Capture the cell that displays the provided text and extract its [X, Y] central coordinate. 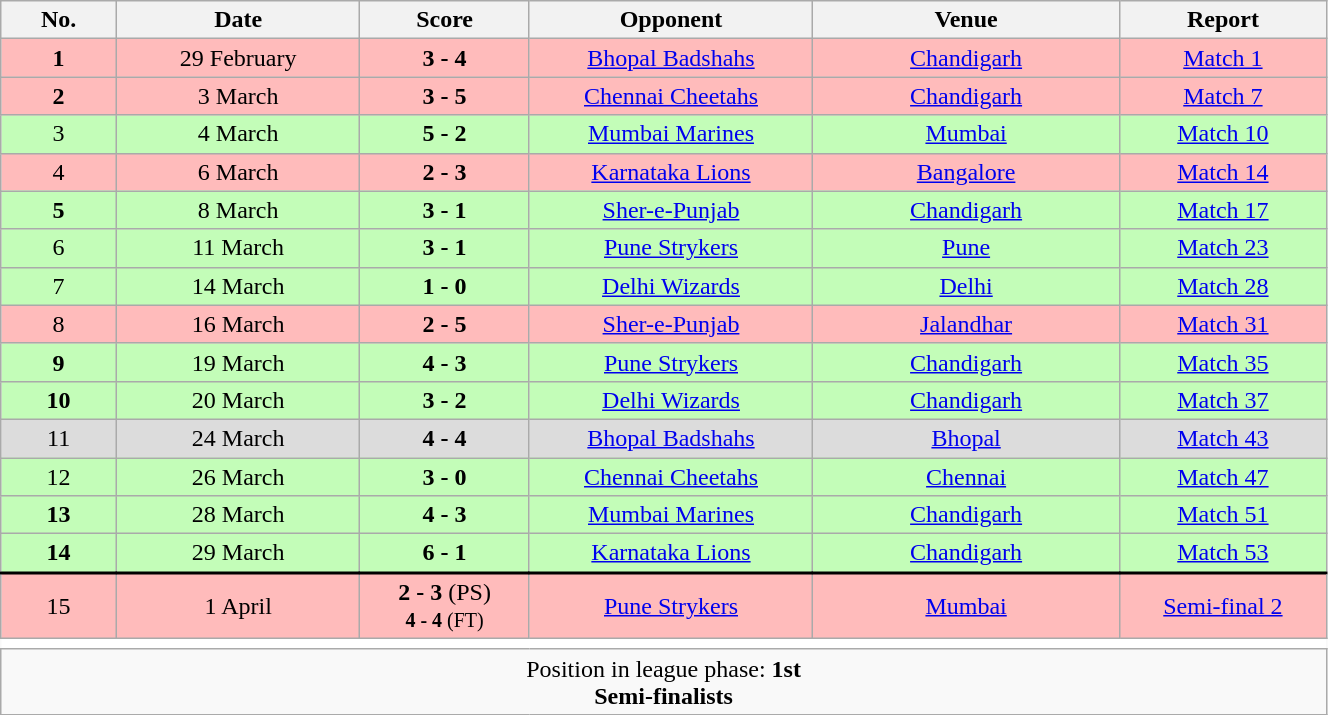
5 - 2 [444, 134]
Match 51 [1222, 515]
11 [59, 438]
14 [59, 554]
Match 17 [1222, 210]
Opponent [671, 20]
Match 14 [1222, 172]
Bangalore [966, 172]
Match 31 [1222, 324]
1 April [238, 605]
6 [59, 248]
4 - 4 [444, 438]
Jalandhar [966, 324]
Match 35 [1222, 362]
Match 7 [1222, 96]
29 February [238, 58]
Match 28 [1222, 286]
19 March [238, 362]
Date [238, 20]
11 March [238, 248]
4 March [238, 134]
3 - 4 [444, 58]
Bhopal [966, 438]
9 [59, 362]
Position in league phase: 1stSemi-finalists [664, 682]
4 [59, 172]
14 March [238, 286]
7 [59, 286]
6 March [238, 172]
3 March [238, 96]
Semi-final 2 [1222, 605]
3 [59, 134]
Report [1222, 20]
24 March [238, 438]
28 March [238, 515]
Venue [966, 20]
8 [59, 324]
Match 10 [1222, 134]
No. [59, 20]
13 [59, 515]
Match 53 [1222, 554]
6 - 1 [444, 554]
Match 1 [1222, 58]
Match 47 [1222, 477]
3 - 5 [444, 96]
Pune [966, 248]
8 March [238, 210]
Match 23 [1222, 248]
2 - 5 [444, 324]
26 March [238, 477]
20 March [238, 400]
29 March [238, 554]
Match 43 [1222, 438]
1 [59, 58]
5 [59, 210]
3 - 0 [444, 477]
Match 37 [1222, 400]
2 [59, 96]
2 - 3 [444, 172]
15 [59, 605]
2 - 3 (PS) 4 - 4 (FT) [444, 605]
Chennai [966, 477]
12 [59, 477]
Delhi [966, 286]
16 March [238, 324]
1 - 0 [444, 286]
Score [444, 20]
10 [59, 400]
3 - 2 [444, 400]
